Return (X, Y) of the center of cell containing provided text 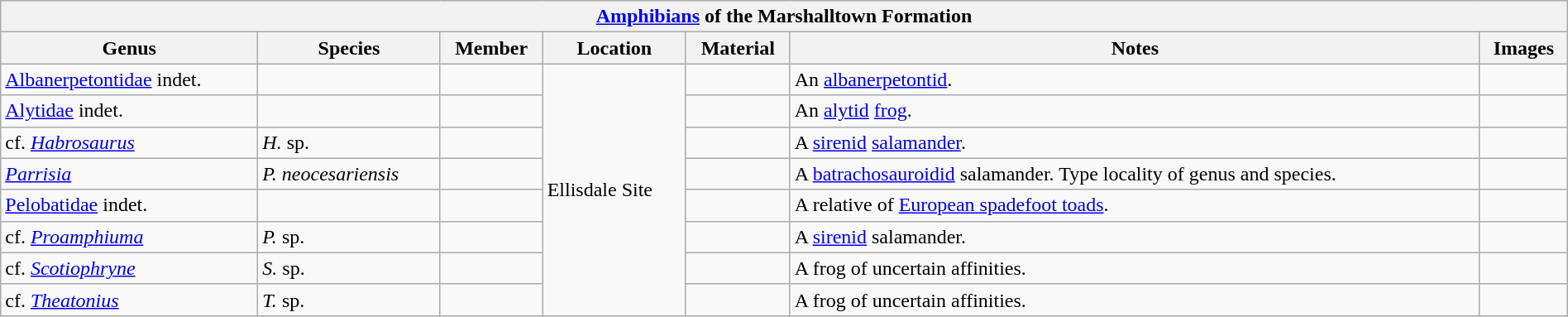
P. neocesariensis (349, 174)
cf. Scotiophryne (129, 268)
A relative of European spadefoot toads. (1135, 205)
cf. Proamphiuma (129, 237)
Genus (129, 48)
Alytidae indet. (129, 111)
cf. Habrosaurus (129, 142)
An albanerpetontid. (1135, 79)
An alytid frog. (1135, 111)
H. sp. (349, 142)
Location (614, 48)
T. sp. (349, 300)
Material (738, 48)
Parrisia (129, 174)
P. sp. (349, 237)
Notes (1135, 48)
Member (491, 48)
A batrachosauroidid salamander. Type locality of genus and species. (1135, 174)
Pelobatidae indet. (129, 205)
Images (1523, 48)
Amphibians of the Marshalltown Formation (784, 17)
Ellisdale Site (614, 190)
Species (349, 48)
Albanerpetontidae indet. (129, 79)
cf. Theatonius (129, 300)
S. sp. (349, 268)
